Determine the [X, Y] coordinate at the center of the cell enclosing the given text.  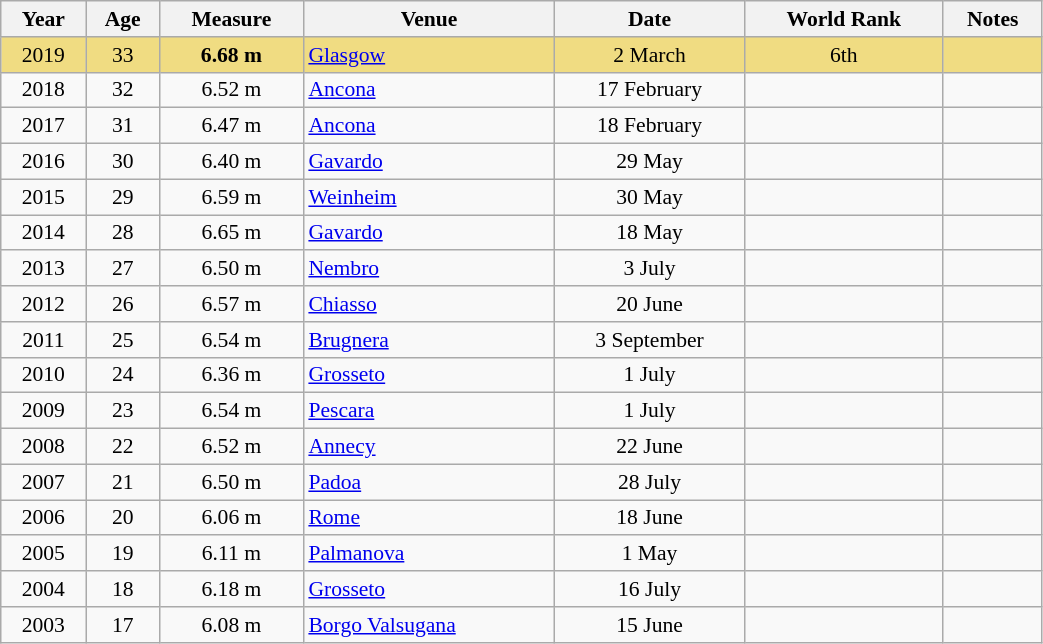
Padoa [428, 482]
16 July [650, 589]
2012 [44, 304]
2007 [44, 482]
28 July [650, 482]
17 [123, 625]
6.18 m [231, 589]
18 February [650, 126]
Chiasso [428, 304]
2013 [44, 269]
18 May [650, 233]
Weinheim [428, 197]
23 [123, 411]
Year [44, 19]
2004 [44, 589]
1 May [650, 554]
Brugnera [428, 340]
20 June [650, 304]
3 September [650, 340]
2016 [44, 162]
6.36 m [231, 375]
Measure [231, 19]
2018 [44, 90]
3 July [650, 269]
22 [123, 447]
2017 [44, 126]
6.57 m [231, 304]
2011 [44, 340]
Date [650, 19]
Notes [992, 19]
6.59 m [231, 197]
30 [123, 162]
6.65 m [231, 233]
27 [123, 269]
6.11 m [231, 554]
2006 [44, 518]
Venue [428, 19]
Pescara [428, 411]
Glasgow [428, 55]
2009 [44, 411]
World Rank [844, 19]
29 May [650, 162]
18 [123, 589]
Palmanova [428, 554]
Annecy [428, 447]
18 June [650, 518]
6.40 m [231, 162]
19 [123, 554]
31 [123, 126]
Borgo Valsugana [428, 625]
2019 [44, 55]
28 [123, 233]
Rome [428, 518]
21 [123, 482]
15 June [650, 625]
Age [123, 19]
22 June [650, 447]
2 March [650, 55]
6.08 m [231, 625]
6.06 m [231, 518]
6.47 m [231, 126]
2008 [44, 447]
29 [123, 197]
20 [123, 518]
Nembro [428, 269]
2003 [44, 625]
32 [123, 90]
24 [123, 375]
2015 [44, 197]
26 [123, 304]
17 February [650, 90]
30 May [650, 197]
25 [123, 340]
2014 [44, 233]
33 [123, 55]
2010 [44, 375]
6th [844, 55]
2005 [44, 554]
6.68 m [231, 55]
